For the text-containing cell, return its midpoint in (x, y) coordinate format. 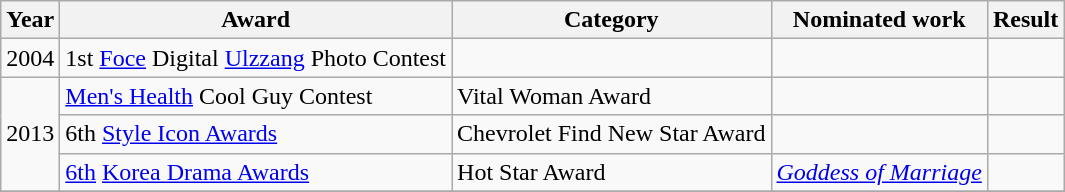
2004 (30, 58)
6th Korea Drama Awards (256, 172)
Award (256, 20)
Result (1025, 20)
Year (30, 20)
Vital Woman Award (612, 96)
Men's Health Cool Guy Contest (256, 96)
6th Style Icon Awards (256, 134)
Category (612, 20)
Nominated work (879, 20)
Chevrolet Find New Star Award (612, 134)
1st Foce Digital Ulzzang Photo Contest (256, 58)
Hot Star Award (612, 172)
Goddess of Marriage (879, 172)
2013 (30, 134)
